Determine the [X, Y] coordinate at the center of the cell enclosing the given text.  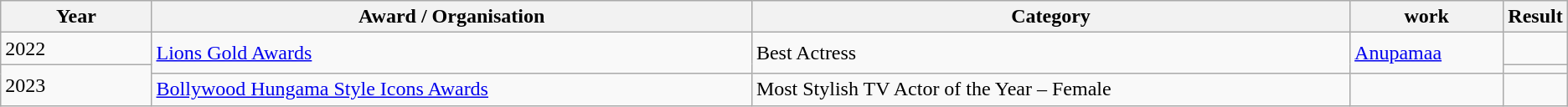
Year [76, 17]
Anupamaa [1427, 53]
2022 [76, 48]
2023 [76, 85]
Bollywood Hungama Style Icons Awards [451, 89]
Lions Gold Awards [451, 53]
Category [1050, 17]
Most Stylish TV Actor of the Year – Female [1050, 89]
Result [1535, 17]
Best Actress [1050, 53]
work [1427, 17]
Award / Organisation [451, 17]
